Return the (x, y) coordinate for the center point of the cell that contains the specified text.  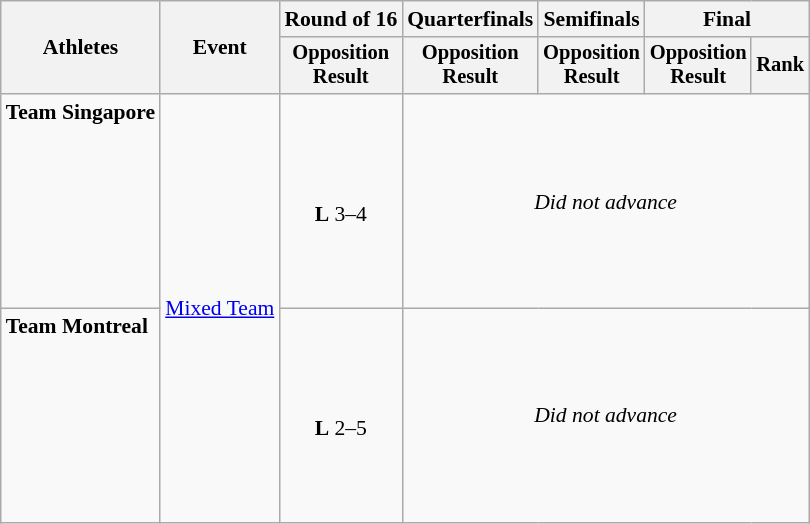
Team Singapore (80, 201)
Team Montreal (80, 416)
Mixed Team (220, 308)
L 3–4 (340, 201)
Athletes (80, 48)
Quarterfinals (470, 19)
Final (727, 19)
L 2–5 (340, 416)
Event (220, 48)
Rank (780, 66)
Round of 16 (340, 19)
Semifinals (592, 19)
